Extract the (x, y) coordinate from the center of the cell holding the provided text.  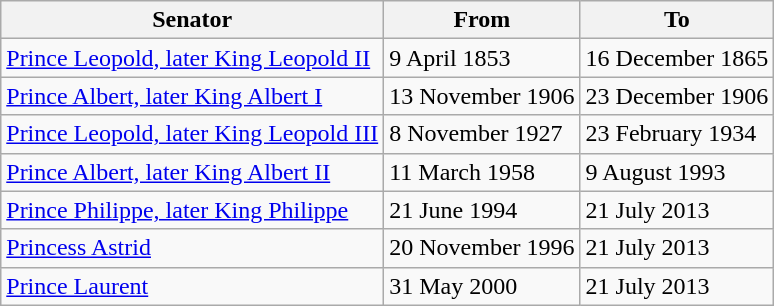
21 June 1994 (482, 210)
8 November 1927 (482, 134)
9 April 1853 (482, 58)
11 March 1958 (482, 172)
16 December 1865 (677, 58)
23 February 1934 (677, 134)
20 November 1996 (482, 248)
9 August 1993 (677, 172)
Prince Leopold, later King Leopold III (192, 134)
Senator (192, 20)
23 December 1906 (677, 96)
Prince Albert, later King Albert I (192, 96)
Prince Leopold, later King Leopold II (192, 58)
31 May 2000 (482, 286)
To (677, 20)
Prince Philippe, later King Philippe (192, 210)
Prince Albert, later King Albert II (192, 172)
Prince Laurent (192, 286)
13 November 1906 (482, 96)
Princess Astrid (192, 248)
From (482, 20)
